Scan for the cell matching the given text and deliver its [x, y] coordinate at center. 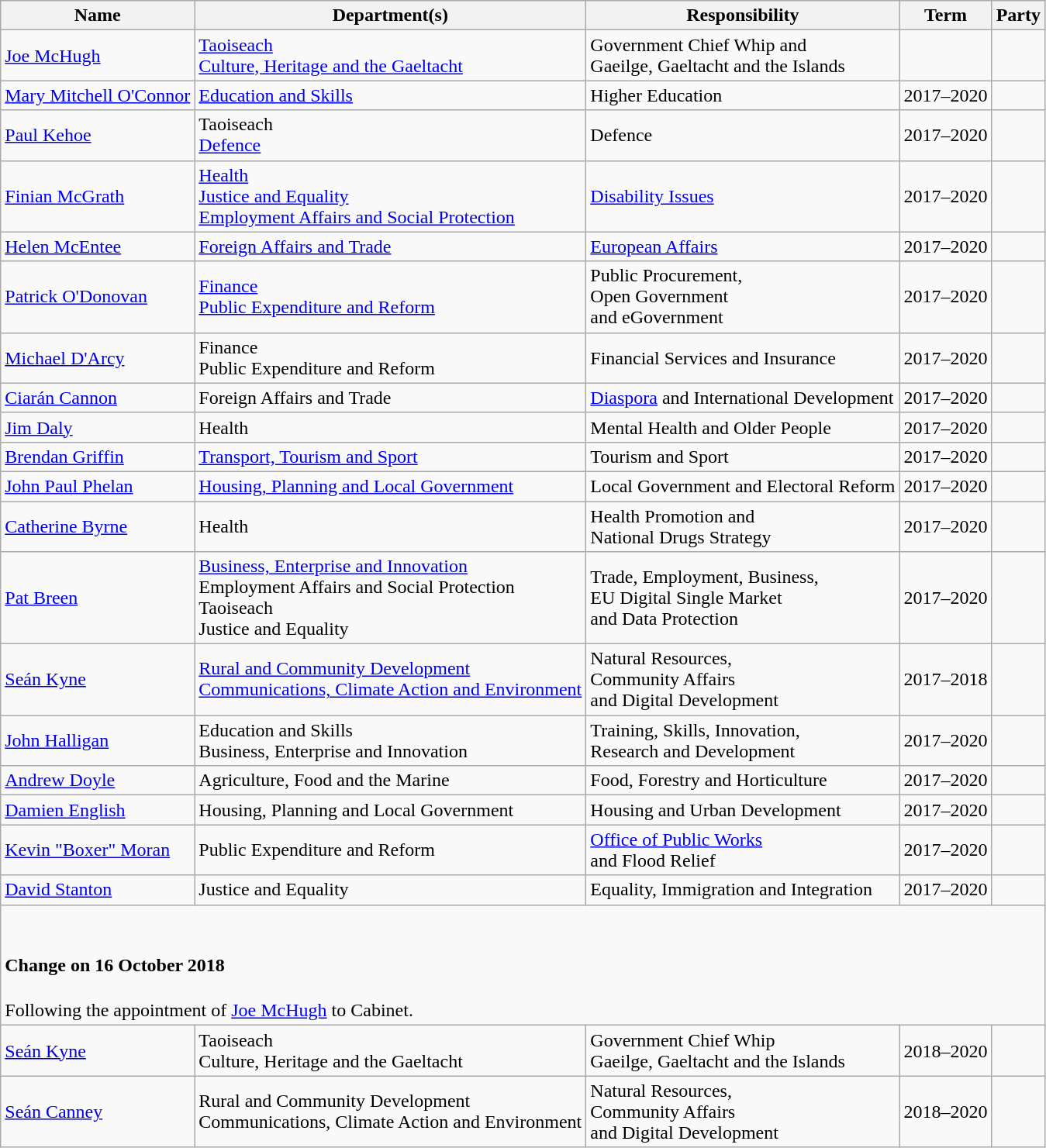
Higher Education [743, 95]
Diaspora and International Development [743, 398]
Tourism and Sport [743, 457]
Department(s) [391, 16]
Name [98, 16]
Change on 16 October 2018Following the appointment of Joe McHugh to Cabinet. [523, 965]
Health Promotion andNational Drugs Strategy [743, 526]
Seán Canney [98, 1112]
Office of Public Worksand Flood Relief [743, 850]
Helen McEntee [98, 246]
Local Government and Electoral Reform [743, 486]
Education and SkillsBusiness, Enterprise and Innovation [391, 741]
TaoiseachDefence [391, 135]
Equality, Immigration and Integration [743, 890]
David Stanton [98, 890]
Catherine Byrne [98, 526]
Public Procurement,Open Governmentand eGovernment [743, 297]
Government Chief WhipGaeilge, Gaeltacht and the Islands [743, 1051]
Term [946, 16]
Public Expenditure and Reform [391, 850]
Food, Forestry and Horticulture [743, 781]
Financial Services and Insurance [743, 358]
Patrick O'Donovan [98, 297]
Responsibility [743, 16]
Kevin "Boxer" Moran [98, 850]
Brendan Griffin [98, 457]
Disability Issues [743, 196]
Mental Health and Older People [743, 427]
Damien English [98, 810]
Agriculture, Food and the Marine [391, 781]
John Halligan [98, 741]
European Affairs [743, 246]
Education and Skills [391, 95]
Jim Daly [98, 427]
Pat Breen [98, 598]
Michael D'Arcy [98, 358]
Defence [743, 135]
Joe McHugh [98, 56]
Transport, Tourism and Sport [391, 457]
Mary Mitchell O'Connor [98, 95]
Government Chief Whip andGaeilge, Gaeltacht and the Islands [743, 56]
Justice and Equality [391, 890]
2017–2018 [946, 680]
Training, Skills, Innovation,Research and Development [743, 741]
John Paul Phelan [98, 486]
Trade, Employment, Business,EU Digital Single Marketand Data Protection [743, 598]
Andrew Doyle [98, 781]
HealthJustice and EqualityEmployment Affairs and Social Protection [391, 196]
Housing and Urban Development [743, 810]
Paul Kehoe [98, 135]
Finian McGrath [98, 196]
Party [1018, 16]
Business, Enterprise and InnovationEmployment Affairs and Social ProtectionTaoiseachJustice and Equality [391, 598]
Ciarán Cannon [98, 398]
